Pinpoint the cell where the given text exists, returning its [x, y] midpoint coordinate. 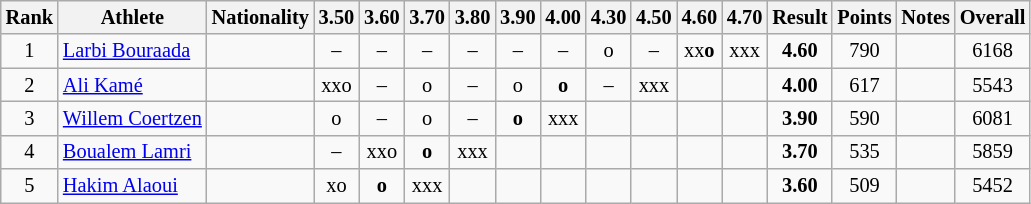
Points [864, 17]
5 [30, 186]
4 [30, 152]
Boualem Lamri [132, 152]
Rank [30, 17]
5452 [992, 186]
xo [336, 186]
3.80 [472, 17]
535 [864, 152]
Overall [992, 17]
Nationality [260, 17]
Athlete [132, 17]
4.50 [654, 17]
4.30 [608, 17]
Larbi Bouraada [132, 51]
6168 [992, 51]
1 [30, 51]
5543 [992, 85]
5859 [992, 152]
509 [864, 186]
590 [864, 118]
3 [30, 118]
3.50 [336, 17]
Result [800, 17]
Hakim Alaoui [132, 186]
Ali Kamé [132, 85]
790 [864, 51]
2 [30, 85]
4.70 [744, 17]
Notes [926, 17]
6081 [992, 118]
617 [864, 85]
Willem Coertzen [132, 118]
